For the text-containing cell, return its midpoint in [X, Y] coordinate format. 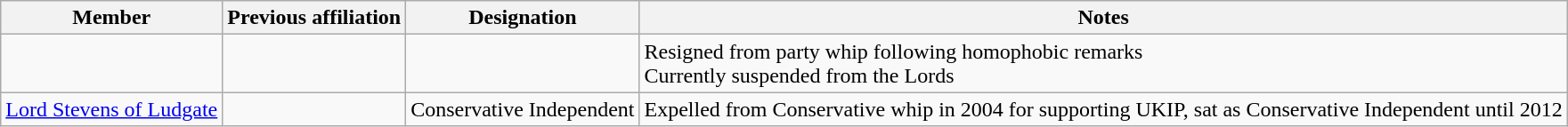
Lord Stevens of Ludgate [112, 109]
Notes [1103, 18]
Conservative Independent [523, 109]
Expelled from Conservative whip in 2004 for supporting UKIP, sat as Conservative Independent until 2012 [1103, 109]
Designation [523, 18]
Previous affiliation [314, 18]
Member [112, 18]
Resigned from party whip following homophobic remarksCurrently suspended from the Lords [1103, 64]
